Identify which cell holds the provided text, then report its [X, Y] central coordinate. 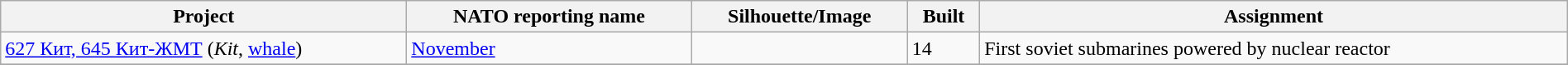
Silhouette/Image [799, 17]
Project [203, 17]
Assignment [1274, 17]
NATO reporting name [549, 17]
14 [943, 48]
First soviet submarines powered by nuclear reactor [1274, 48]
627 Кит, 645 Кит-ЖМТ (Kit, whale) [203, 48]
November [549, 48]
Built [943, 17]
